Identify which cell holds the provided text, then report its (X, Y) central coordinate. 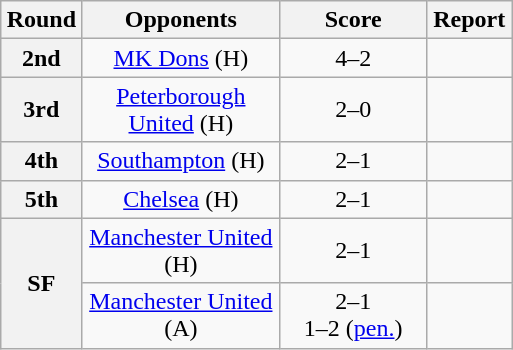
2–1 1–2 (pen.) (353, 316)
Round (41, 20)
5th (41, 199)
4th (41, 161)
Southampton (H) (182, 161)
MK Dons (H) (182, 58)
Peterborough United (H) (182, 110)
2–0 (353, 110)
Manchester United (A) (182, 316)
4–2 (353, 58)
Chelsea (H) (182, 199)
Opponents (182, 20)
3rd (41, 110)
Report (469, 20)
SF (41, 283)
Manchester United (H) (182, 250)
2nd (41, 58)
Score (353, 20)
